Return (X, Y) of the center of cell containing provided text 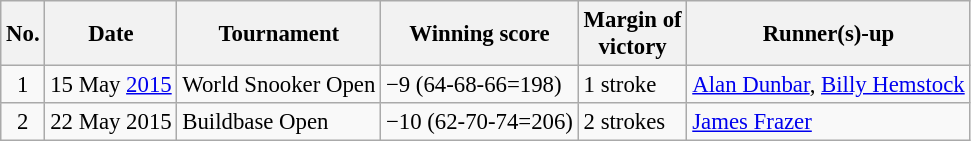
−10 (62-70-74=206) (480, 122)
Alan Dunbar, Billy Hemstock (828, 85)
Runner(s)-up (828, 34)
1 stroke (632, 85)
2 (23, 122)
22 May 2015 (111, 122)
No. (23, 34)
World Snooker Open (279, 85)
James Frazer (828, 122)
Winning score (480, 34)
15 May 2015 (111, 85)
2 strokes (632, 122)
Tournament (279, 34)
Margin ofvictory (632, 34)
−9 (64-68-66=198) (480, 85)
Buildbase Open (279, 122)
1 (23, 85)
Date (111, 34)
